Determine the [x, y] coordinate at the center of the cell enclosing the given text.  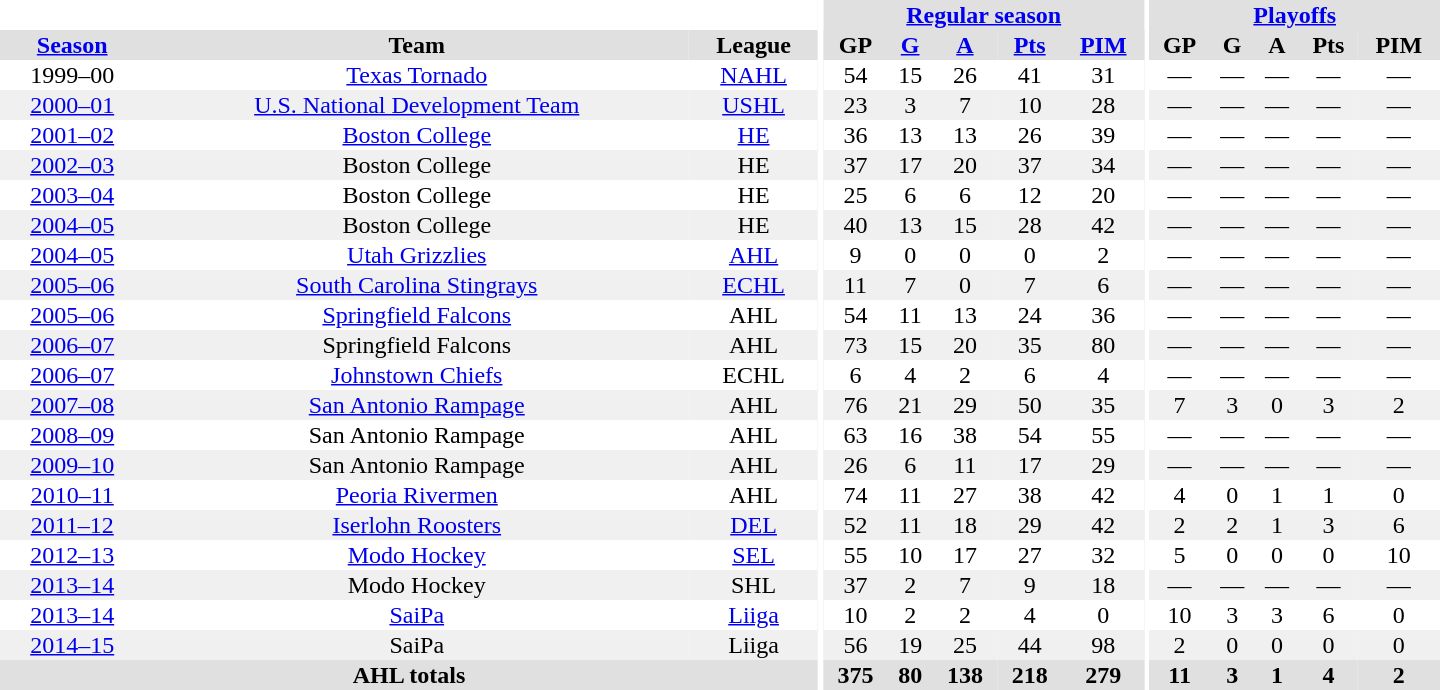
12 [1030, 195]
16 [910, 435]
Peoria Rivermen [416, 495]
NAHL [754, 75]
2001–02 [72, 135]
Playoffs [1294, 15]
Johnstown Chiefs [416, 375]
31 [1103, 75]
73 [856, 345]
218 [1030, 675]
U.S. National Development Team [416, 105]
Utah Grizzlies [416, 255]
52 [856, 525]
39 [1103, 135]
2003–04 [72, 195]
2012–13 [72, 555]
41 [1030, 75]
138 [966, 675]
Iserlohn Roosters [416, 525]
2000–01 [72, 105]
19 [910, 645]
50 [1030, 405]
AHL totals [409, 675]
40 [856, 225]
2009–10 [72, 465]
5 [1179, 555]
2007–08 [72, 405]
Regular season [984, 15]
2014–15 [72, 645]
2002–03 [72, 165]
SEL [754, 555]
2008–09 [72, 435]
2011–12 [72, 525]
56 [856, 645]
279 [1103, 675]
375 [856, 675]
Season [72, 45]
74 [856, 495]
32 [1103, 555]
2010–11 [72, 495]
21 [910, 405]
24 [1030, 315]
23 [856, 105]
76 [856, 405]
DEL [754, 525]
63 [856, 435]
League [754, 45]
Texas Tornado [416, 75]
South Carolina Stingrays [416, 285]
SHL [754, 585]
44 [1030, 645]
Team [416, 45]
98 [1103, 645]
USHL [754, 105]
1999–00 [72, 75]
34 [1103, 165]
